For the text-containing cell, return its midpoint in (X, Y) coordinate format. 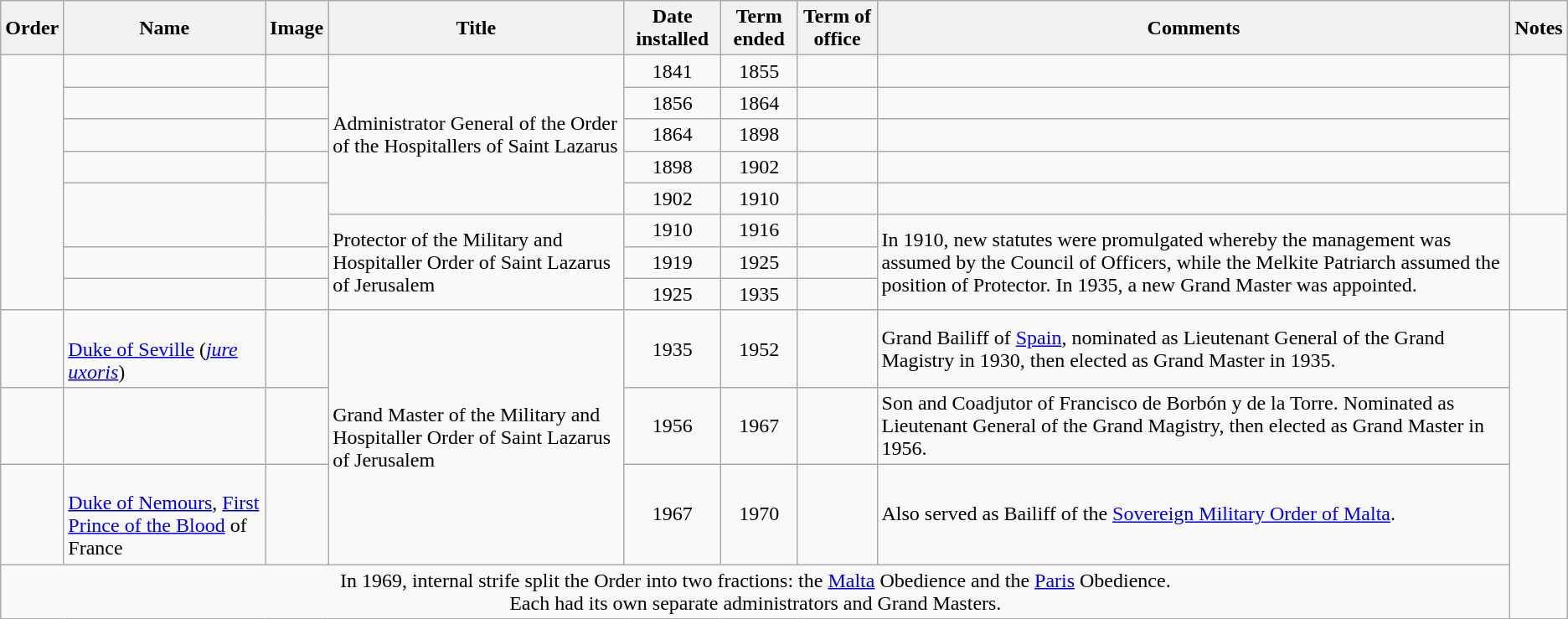
1919 (672, 262)
Comments (1194, 28)
Duke of Seville (jure uxoris) (164, 348)
Also served as Bailiff of the Sovereign Military Order of Malta. (1194, 514)
1841 (672, 71)
Son and Coadjutor of Francisco de Borbón y de la Torre. Nominated as Lieutenant General of the Grand Magistry, then elected as Grand Master in 1956. (1194, 426)
Grand Bailiff of Spain, nominated as Lieutenant General of the Grand Magistry in 1930, then elected as Grand Master in 1935. (1194, 348)
Date installed (672, 28)
Grand Master of the Military and Hospitaller Order of Saint Lazarus of Jerusalem (477, 437)
Order (32, 28)
Name (164, 28)
Administrator General of the Order of the Hospitallers of Saint Lazarus (477, 135)
1956 (672, 426)
1916 (759, 230)
Protector of the Military and Hospitaller Order of Saint Lazarus of Jerusalem (477, 262)
1856 (672, 103)
1855 (759, 71)
Term ended (759, 28)
1970 (759, 514)
Title (477, 28)
1952 (759, 348)
Image (297, 28)
Notes (1539, 28)
Term of office (838, 28)
Duke of Nemours, First Prince of the Blood of France (164, 514)
